Search for the cell housing the specified text and yield its (x, y) center coordinate. 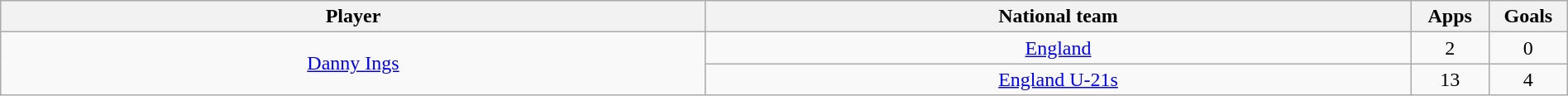
4 (1528, 79)
2 (1451, 48)
Goals (1528, 17)
Danny Ings (354, 64)
0 (1528, 48)
England U-21s (1059, 79)
13 (1451, 79)
England (1059, 48)
Apps (1451, 17)
Player (354, 17)
National team (1059, 17)
